From the cell containing the given text, extract its center point as (x, y) coordinate. 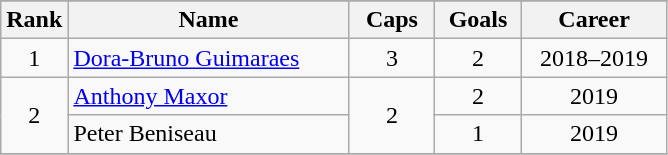
Caps (392, 20)
Dora-Bruno Guimaraes (208, 58)
Anthony Maxor (208, 96)
Peter Beniseau (208, 134)
Career (594, 20)
3 (392, 58)
Rank (34, 20)
Goals (478, 20)
2018–2019 (594, 58)
Name (208, 20)
